Provide the (X, Y) coordinate of the cell's center where the given text is located.  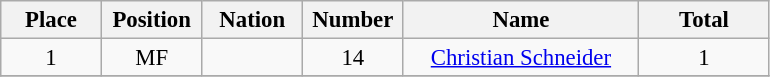
Number (354, 20)
14 (354, 58)
Name (521, 20)
MF (152, 58)
Total (704, 20)
Nation (252, 20)
Position (152, 20)
Christian Schneider (521, 58)
Place (52, 20)
